Find where the given text appears and provide that cell's center as [x, y] coordinate. 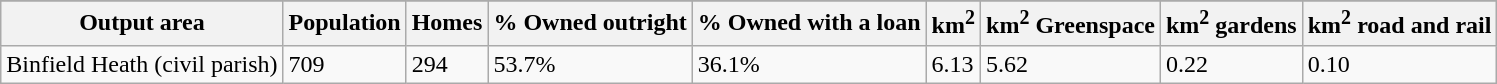
km2 [953, 24]
6.13 [953, 64]
Output area [142, 24]
km2 Greenspace [1071, 24]
0.22 [1231, 64]
709 [344, 64]
% Owned outright [590, 24]
% Owned with a loan [809, 24]
Binfield Heath (civil parish) [142, 64]
0.10 [1400, 64]
36.1% [809, 64]
53.7% [590, 64]
km2 road and rail [1400, 24]
Homes [447, 24]
Population [344, 24]
294 [447, 64]
km2 gardens [1231, 24]
5.62 [1071, 64]
